Provide the [x, y] coordinate of the cell's center where the given text is located.  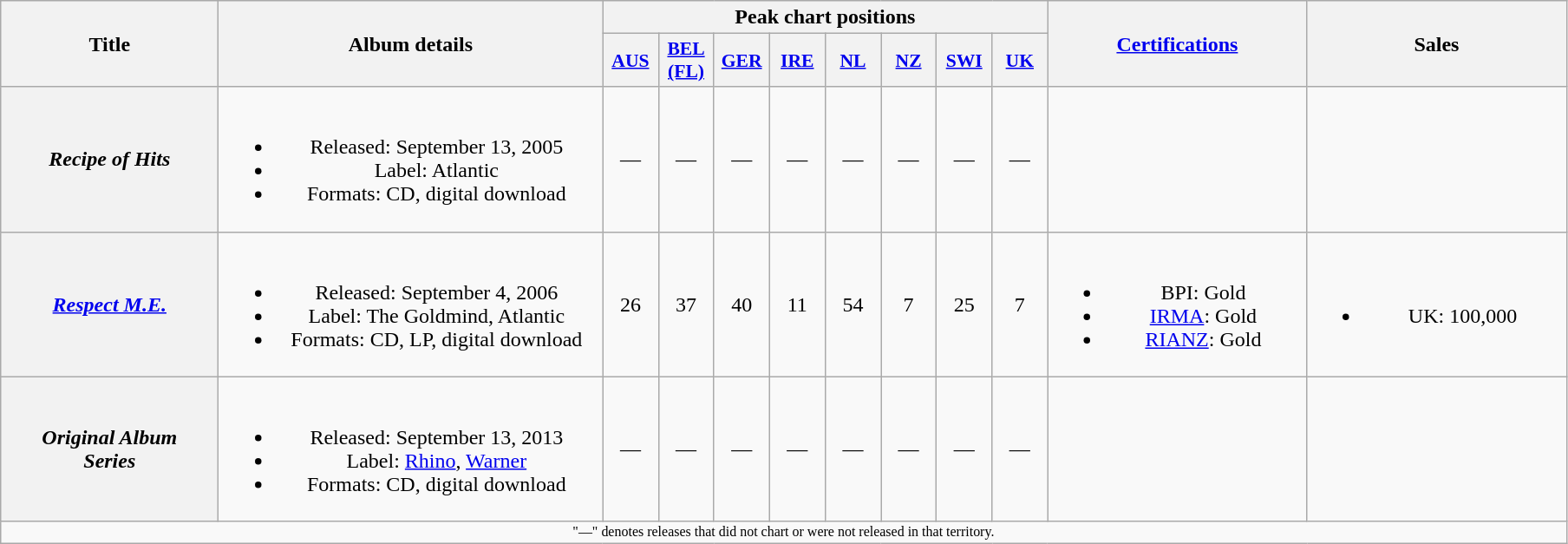
Peak chart positions [826, 17]
Released: September 13, 2005Label: AtlanticFormats: CD, digital download [411, 160]
Released: September 13, 2013Label: Rhino, WarnerFormats: CD, digital download [411, 449]
Respect M.E. [109, 304]
40 [742, 304]
UK: 100,000 [1436, 304]
Original AlbumSeries [109, 449]
IRE [797, 61]
UK [1020, 61]
AUS [630, 61]
Title [109, 43]
GER [742, 61]
NZ [909, 61]
Recipe of Hits [109, 160]
BEL(FL) [686, 61]
BPI: GoldIRMA: GoldRIANZ: Gold [1178, 304]
25 [964, 304]
54 [853, 304]
11 [797, 304]
26 [630, 304]
NL [853, 61]
SWI [964, 61]
Album details [411, 43]
"—" denotes releases that did not chart or were not released in that territory. [784, 532]
Released: September 4, 2006Label: The Goldmind, AtlanticFormats: CD, LP, digital download [411, 304]
Sales [1436, 43]
Certifications [1178, 43]
37 [686, 304]
